For the text-containing cell, return its midpoint in [X, Y] coordinate format. 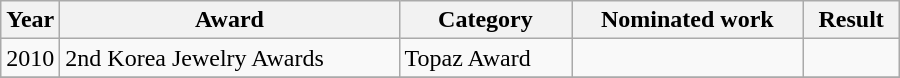
Year [30, 20]
Category [486, 20]
Topaz Award [486, 58]
2nd Korea Jewelry Awards [230, 58]
Award [230, 20]
2010 [30, 58]
Nominated work [688, 20]
Result [851, 20]
